Search for the cell housing the specified text and yield its [X, Y] center coordinate. 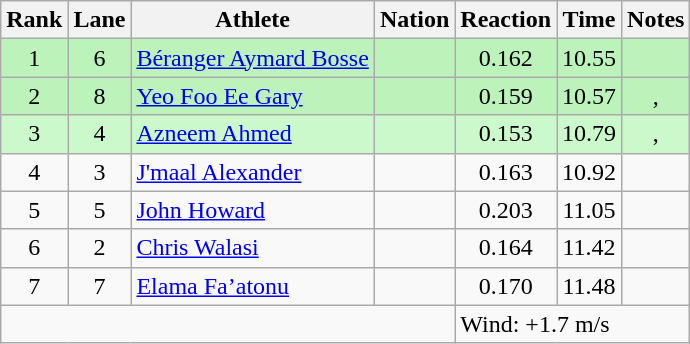
J'maal Alexander [252, 172]
1 [34, 58]
Chris Walasi [252, 248]
0.170 [506, 286]
Notes [656, 20]
0.159 [506, 96]
Reaction [506, 20]
0.203 [506, 210]
8 [100, 96]
11.42 [590, 248]
Nation [414, 20]
Rank [34, 20]
Wind: +1.7 m/s [572, 324]
10.92 [590, 172]
Azneem Ahmed [252, 134]
Elama Fa’atonu [252, 286]
10.57 [590, 96]
11.48 [590, 286]
Athlete [252, 20]
Yeo Foo Ee Gary [252, 96]
11.05 [590, 210]
0.164 [506, 248]
0.153 [506, 134]
0.162 [506, 58]
Time [590, 20]
0.163 [506, 172]
Lane [100, 20]
10.79 [590, 134]
John Howard [252, 210]
10.55 [590, 58]
Béranger Aymard Bosse [252, 58]
